Detect which cell encompasses the target text, then output its (X, Y) center coordinate. 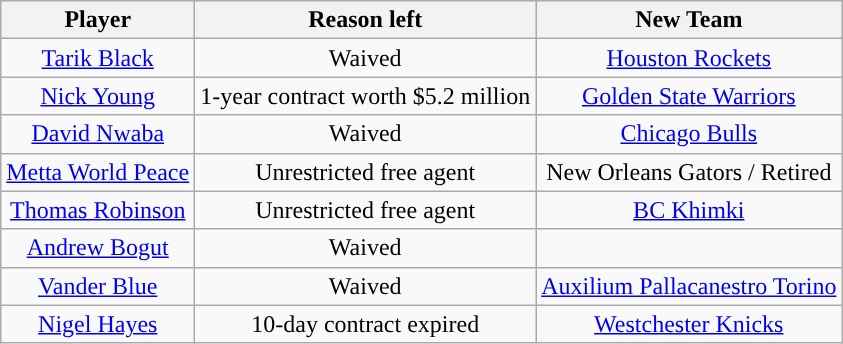
David Nwaba (98, 134)
Andrew Bogut (98, 248)
Nigel Hayes (98, 324)
Chicago Bulls (689, 134)
1-year contract worth $5.2 million (366, 96)
Thomas Robinson (98, 210)
Player (98, 20)
BC Khimki (689, 210)
Auxilium Pallacanestro Torino (689, 286)
Vander Blue (98, 286)
Westchester Knicks (689, 324)
Nick Young (98, 96)
New Team (689, 20)
Tarik Black (98, 58)
Houston Rockets (689, 58)
Golden State Warriors (689, 96)
Reason left (366, 20)
New Orleans Gators / Retired (689, 172)
10-day contract expired (366, 324)
Metta World Peace (98, 172)
